Output the (x, y) coordinate of the center of the cell containing the given text.  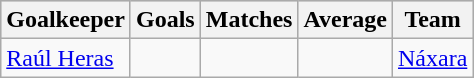
Raúl Heras (66, 58)
Team (432, 20)
Náxara (432, 58)
Goals (165, 20)
Goalkeeper (66, 20)
Matches (249, 20)
Average (346, 20)
